Output the [X, Y] coordinate of the center of the cell containing the given text.  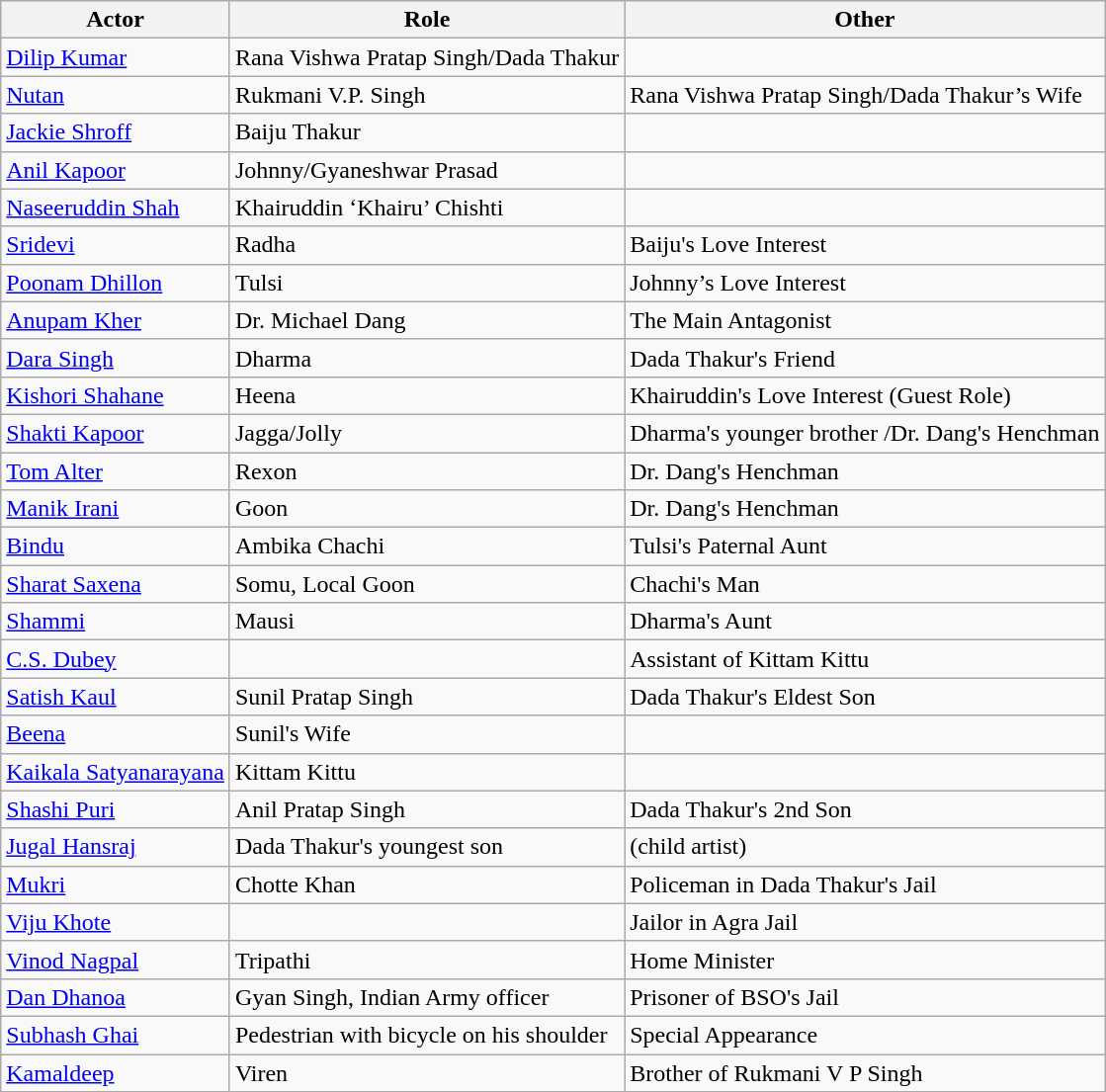
Chotte Khan [427, 884]
Nutan [116, 95]
Beena [116, 734]
Home Minister [865, 960]
Policeman in Dada Thakur's Jail [865, 884]
Baiju Thakur [427, 132]
Actor [116, 20]
Kamaldeep [116, 1072]
Dr. Michael Dang [427, 320]
Sharat Saxena [116, 584]
Role [427, 20]
Dharma's younger brother /Dr. Dang's Henchman [865, 433]
Kittam Kittu [427, 772]
Tulsi [427, 283]
Viren [427, 1072]
Jackie Shroff [116, 132]
Special Appearance [865, 1035]
Dada Thakur's Eldest Son [865, 697]
Johnny’s Love Interest [865, 283]
Kaikala Satyanarayana [116, 772]
Dharma's Aunt [865, 622]
Kishori Shahane [116, 395]
Heena [427, 395]
Tulsi's Paternal Aunt [865, 546]
Pedestrian with bicycle on his shoulder [427, 1035]
Somu, Local Goon [427, 584]
Radha [427, 245]
Vinod Nagpal [116, 960]
Dada Thakur's 2nd Son [865, 809]
Mausi [427, 622]
Chachi's Man [865, 584]
Rana Vishwa Pratap Singh/Dada Thakur [427, 57]
Dada Thakur's youngest son [427, 847]
Tripathi [427, 960]
Bindu [116, 546]
Khairuddin ‘Khairu’ Chishti [427, 208]
Manik Irani [116, 509]
Naseeruddin Shah [116, 208]
Johnny/Gyaneshwar Prasad [427, 170]
Jagga/Jolly [427, 433]
Dara Singh [116, 358]
Anil Kapoor [116, 170]
Goon [427, 509]
Anupam Kher [116, 320]
Jailor in Agra Jail [865, 922]
Khairuddin's Love Interest (Guest Role) [865, 395]
Anil Pratap Singh [427, 809]
Baiju's Love Interest [865, 245]
Viju Khote [116, 922]
Shakti Kapoor [116, 433]
Prisoner of BSO's Jail [865, 997]
Subhash Ghai [116, 1035]
(child artist) [865, 847]
Ambika Chachi [427, 546]
Shammi [116, 622]
Sridevi [116, 245]
The Main Antagonist [865, 320]
Satish Kaul [116, 697]
Poonam Dhillon [116, 283]
Rexon [427, 471]
Assistant of Kittam Kittu [865, 659]
Sunil Pratap Singh [427, 697]
Other [865, 20]
C.S. Dubey [116, 659]
Brother of Rukmani V P Singh [865, 1072]
Shashi Puri [116, 809]
Rukmani V.P. Singh [427, 95]
Mukri [116, 884]
Dharma [427, 358]
Dan Dhanoa [116, 997]
Dilip Kumar [116, 57]
Tom Alter [116, 471]
Jugal Hansraj [116, 847]
Dada Thakur's Friend [865, 358]
Sunil's Wife [427, 734]
Gyan Singh, Indian Army officer [427, 997]
Rana Vishwa Pratap Singh/Dada Thakur’s Wife [865, 95]
